From the cell containing the given text, extract its center point as [x, y] coordinate. 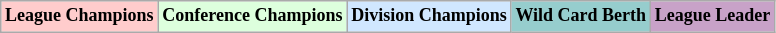
League Leader [712, 16]
Division Champions [429, 16]
Conference Champions [252, 16]
League Champions [80, 16]
Wild Card Berth [580, 16]
